From the cell containing the given text, extract its center point as (X, Y) coordinate. 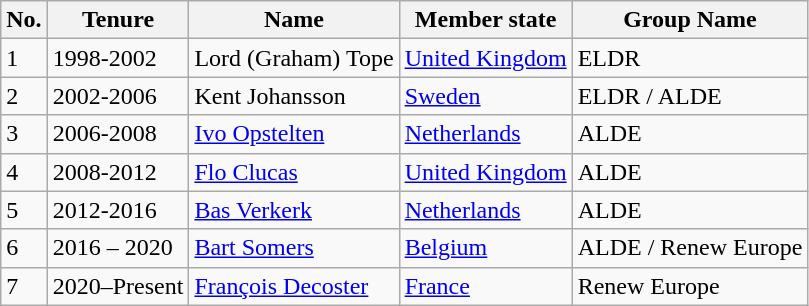
Lord (Graham) Tope (294, 58)
4 (24, 172)
5 (24, 210)
Ivo Opstelten (294, 134)
2020–Present (118, 286)
2 (24, 96)
Sweden (486, 96)
ELDR / ALDE (690, 96)
1 (24, 58)
Bas Verkerk (294, 210)
No. (24, 20)
France (486, 286)
1998-2002 (118, 58)
ALDE / Renew Europe (690, 248)
2006-2008 (118, 134)
Name (294, 20)
2012-2016 (118, 210)
6 (24, 248)
Group Name (690, 20)
Tenure (118, 20)
Renew Europe (690, 286)
7 (24, 286)
ELDR (690, 58)
3 (24, 134)
Member state (486, 20)
2016 – 2020 (118, 248)
2008-2012 (118, 172)
Kent Johansson (294, 96)
Belgium (486, 248)
Bart Somers (294, 248)
Flo Clucas (294, 172)
François Decoster (294, 286)
2002-2006 (118, 96)
